Extract the [X, Y] coordinate from the center of the cell holding the provided text.  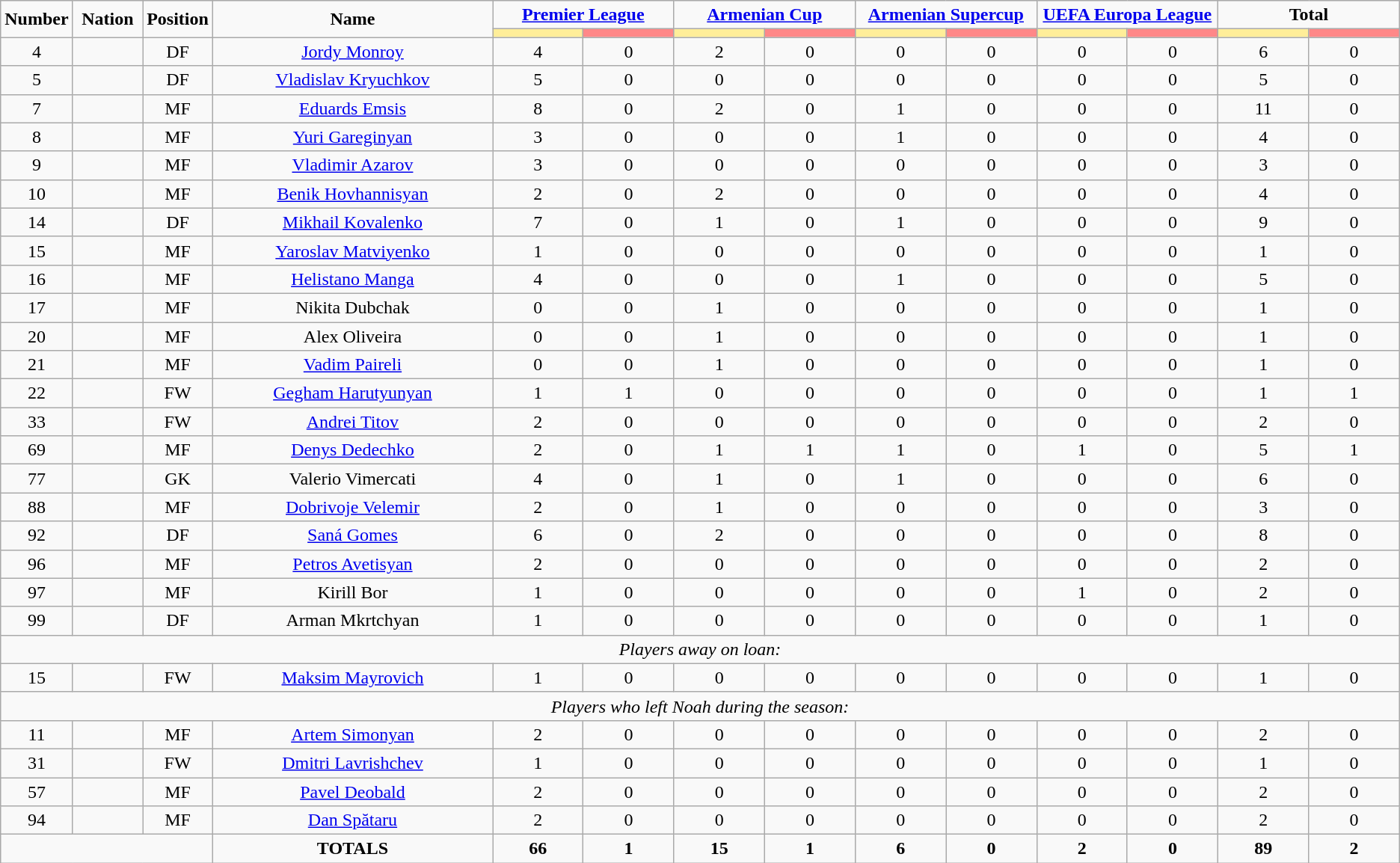
Players away on loan: [700, 649]
88 [37, 507]
66 [537, 849]
10 [37, 194]
Yuri Gareginyan [352, 137]
Pavel Deobald [352, 792]
20 [37, 336]
99 [37, 621]
17 [37, 307]
Saná Gomes [352, 535]
97 [37, 592]
Vladislav Kryuchkov [352, 80]
Mikhail Kovalenko [352, 222]
Nation [108, 19]
Alex Oliveira [352, 336]
Artem Simonyan [352, 734]
Armenian Cup [764, 15]
Andrei Titov [352, 422]
69 [37, 450]
Position [178, 19]
Petros Avetisyan [352, 564]
21 [37, 365]
Dobrivoje Velemir [352, 507]
Number [37, 19]
Armenian Supercup [947, 15]
Premier League [583, 15]
Jordy Monroy [352, 52]
Dmitri Lavrishchev [352, 763]
Total [1309, 15]
22 [37, 393]
31 [37, 763]
Gegham Harutyunyan [352, 393]
Players who left Noah during the season: [700, 706]
UEFA Europa League [1128, 15]
Benik Hovhannisyan [352, 194]
TOTALS [352, 849]
Name [352, 19]
Helistano Manga [352, 279]
16 [37, 279]
Arman Mkrtchyan [352, 621]
57 [37, 792]
Kirill Bor [352, 592]
14 [37, 222]
96 [37, 564]
Vadim Paireli [352, 365]
92 [37, 535]
33 [37, 422]
Denys Dedechko [352, 450]
Dan Spătaru [352, 820]
94 [37, 820]
89 [1264, 849]
Eduards Emsis [352, 108]
Yaroslav Matviyenko [352, 251]
Vladimir Azarov [352, 165]
77 [37, 479]
Valerio Vimercati [352, 479]
Nikita Dubchak [352, 307]
GK [178, 479]
Maksim Mayrovich [352, 678]
